Scan for the cell matching the given text and deliver its (x, y) coordinate at center. 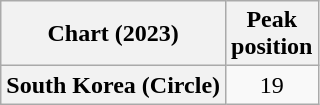
Chart (2023) (114, 34)
Peakposition (272, 34)
19 (272, 85)
South Korea (Circle) (114, 85)
